Return the (X, Y) coordinate for the center point of the cell that contains the specified text.  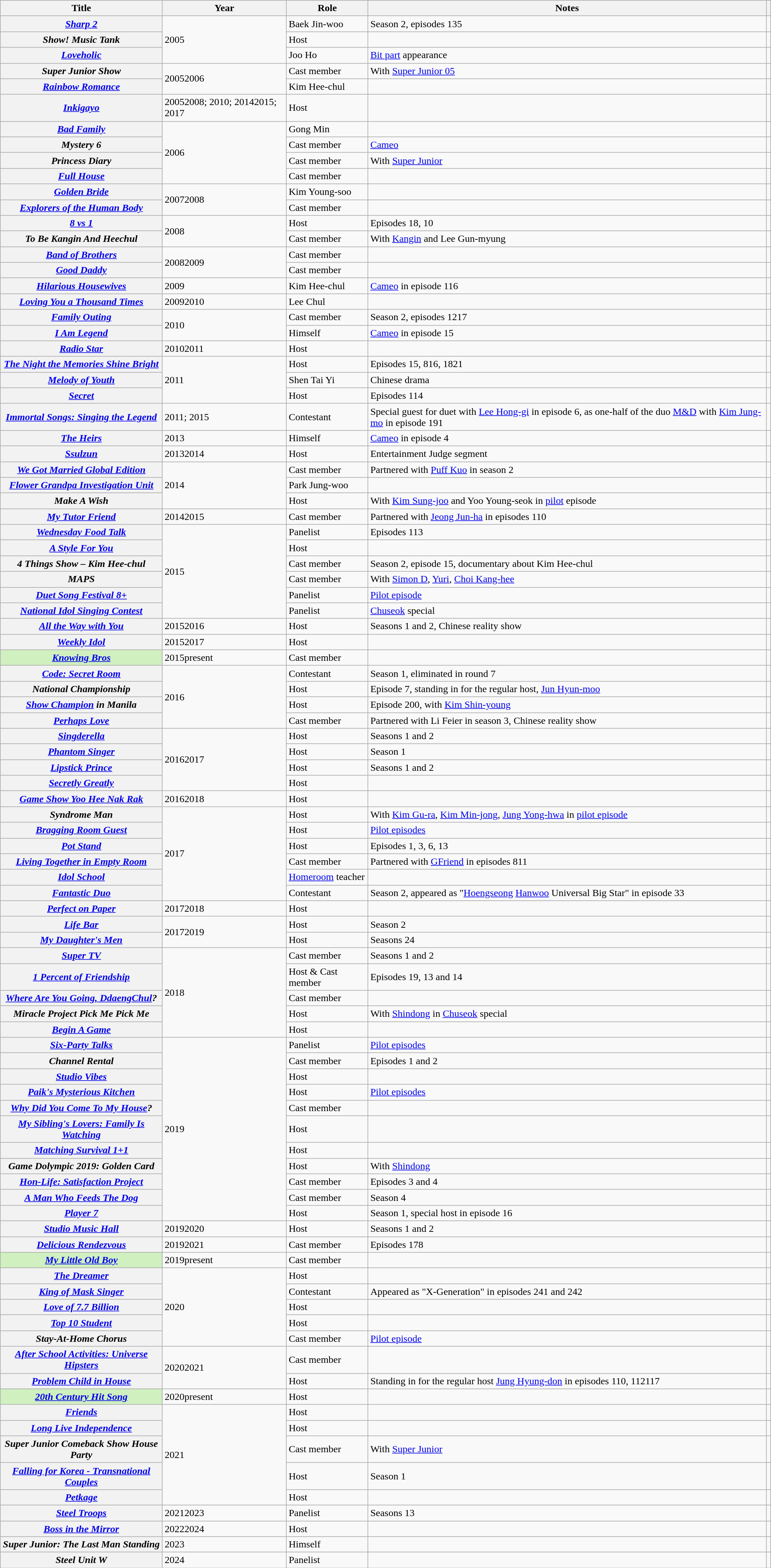
2024 (224, 1560)
Season 2, episodes 135 (567, 24)
Phantom Singer (82, 752)
1 Percent of Friendship (82, 976)
Episodes 15, 816, 1821 (567, 364)
Top 10 Student (82, 1323)
Golden Bride (82, 192)
Partnered with Jeong Jun-ha in episodes 110 (567, 517)
Six-Party Talks (82, 1045)
Why Did You Come To My House? (82, 1108)
Stay-At-Home Chorus (82, 1339)
Perfect on Paper (82, 908)
Seasons 24 (567, 940)
20172018 (224, 908)
Princess Diary (82, 160)
Episodes 1, 3, 6, 13 (567, 846)
20082009 (224, 262)
2016 (224, 697)
20052008; 2010; 20142015; 2017 (224, 108)
My Tutor Friend (82, 517)
2005 (224, 40)
Loving You a Thousand Times (82, 302)
2021 (224, 1455)
Rainbow Romance (82, 87)
Season 1, eliminated in round 7 (567, 673)
Special guest for duet with Lee Hong-gi in episode 6, as one-half of the duo M&D with Kim Jung-mo in episode 191 (567, 417)
Season 1, special host in episode 16 (567, 1213)
Immortal Songs: Singing the Legend (82, 417)
Problem Child in House (82, 1381)
Lipstick Prince (82, 768)
Park Jung-woo (327, 485)
With Kangin and Lee Gun-myung (567, 239)
Perhaps Love (82, 721)
To Be Kangin And Heechul (82, 239)
Season 2, appeared as "Hoengseong Hanwoo Universal Big Star" in episode 33 (567, 893)
Bad Family (82, 129)
Homeroom teacher (327, 877)
Bragging Room Guest (82, 830)
Where Are You Going, DdaengChul? (82, 998)
Flower Grandpa Investigation Unit (82, 485)
Melody of Youth (82, 380)
Explorers of the Human Body (82, 207)
My Daughter's Men (82, 940)
Chinese drama (567, 380)
Code: Secret Room (82, 673)
20162017 (224, 760)
Singderella (82, 736)
Knowing Bros (82, 658)
National Championship (82, 689)
With Super Junior 05 (567, 71)
Game Show Yoo Hee Nak Rak (82, 799)
2020present (224, 1397)
Kim Young-soo (327, 192)
Pot Stand (82, 846)
Falling for Korea - Transnational Couples (82, 1476)
20th Century Hit Song (82, 1397)
Secretly Greatly (82, 783)
Channel Rental (82, 1061)
Entertainment Judge segment (567, 454)
2020 (224, 1307)
20192020 (224, 1229)
With Shindong (567, 1166)
Baek Jin-woo (327, 24)
Super TV (82, 955)
20152017 (224, 642)
Boss in the Mirror (82, 1529)
Studio Vibes (82, 1077)
With Simon D, Yuri, Choi Kang-hee (567, 579)
Episode 7, standing in for the regular host, Jun Hyun-moo (567, 689)
2011 (224, 380)
MAPS (82, 579)
Episodes 18, 10 (567, 223)
Partnered with GFriend in episodes 811 (567, 861)
20222024 (224, 1529)
Game Dolympic 2019: Golden Card (82, 1166)
Studio Music Hall (82, 1229)
2009 (224, 286)
King of Mask Singer (82, 1292)
Season 4 (567, 1197)
Role (327, 8)
Fantastic Duo (82, 893)
Episodes 114 (567, 396)
Lee Chul (327, 302)
With Kim Sung-joo and Yoo Young-seok in pilot episode (567, 501)
After School Activities: Universe Hipsters (82, 1360)
Notes (567, 8)
All the Way with You (82, 626)
Band of Brothers (82, 255)
Wednesday Food Talk (82, 532)
Life Bar (82, 924)
Year (224, 8)
Miracle Project Pick Me Pick Me (82, 1014)
Title (82, 8)
2019 (224, 1129)
The Night the Memories Shine Bright (82, 364)
Love of 7.7 Billion (82, 1307)
Living Together in Empty Room (82, 861)
2019present (224, 1260)
Duet Song Festival 8+ (82, 595)
Shen Tai Yi (327, 380)
20072008 (224, 199)
2015 (224, 571)
A Man Who Feeds The Dog (82, 1197)
20092010 (224, 302)
20052006 (224, 79)
20142015 (224, 517)
Syndrome Man (82, 814)
With Shindong in Chuseok special (567, 1014)
2011; 2015 (224, 417)
The Heirs (82, 438)
Gong Min (327, 129)
2023 (224, 1545)
2006 (224, 152)
Show Champion in Manila (82, 704)
Season 2, episode 15, documentary about Kim Hee-chul (567, 564)
Family Outing (82, 317)
Appeared as "X-Generation" in episodes 241 and 242 (567, 1292)
Idol School (82, 877)
Begin A Game (82, 1030)
20132014 (224, 454)
Episodes 1 and 2 (567, 1061)
Super Junior: The Last Man Standing (82, 1545)
Cameo in episode 15 (567, 333)
Joo Ho (327, 55)
Seasons 13 (567, 1513)
Paik's Mysterious Kitchen (82, 1092)
Episodes 113 (567, 532)
Petkage (82, 1497)
Friends (82, 1412)
With Kim Gu-ra, Kim Min-jong, Jung Yong-hwa in pilot episode (567, 814)
The Dreamer (82, 1276)
Chuseok special (567, 611)
Good Daddy (82, 270)
2010 (224, 325)
Season 2 (567, 924)
2008 (224, 231)
2015present (224, 658)
Episode 200, with Kim Shin-young (567, 704)
Steel Unit W (82, 1560)
National Idol Singing Contest (82, 611)
Weekly Idol (82, 642)
Radio Star (82, 349)
Super Junior Show (82, 71)
My Little Old Boy (82, 1260)
Matching Survival 1+1 (82, 1150)
Season 2, episodes 1217 (567, 317)
2014 (224, 485)
Long Live Independence (82, 1428)
Make A Wish (82, 501)
4 Things Show – Kim Hee-chul (82, 564)
My Sibling's Lovers: Family Is Watching (82, 1129)
Ssulzun (82, 454)
20162018 (224, 799)
Host & Cast member (327, 976)
We Got Married Global Edition (82, 469)
I Am Legend (82, 333)
Episodes 19, 13 and 14 (567, 976)
20172019 (224, 932)
2018 (224, 992)
Delicious Rendezvous (82, 1245)
Standing in for the regular host Jung Hyung-don in episodes 110, 112117 (567, 1381)
Partnered with Li Feier in season 3, Chinese reality show (567, 721)
Full House (82, 176)
Mystery 6 (82, 145)
20152016 (224, 626)
Cameo in episode 116 (567, 286)
2017 (224, 854)
Steel Troops (82, 1513)
8 vs 1 (82, 223)
Episodes 178 (567, 1245)
Episodes 3 and 4 (567, 1182)
Hon-Life: Satisfaction Project (82, 1182)
20202021 (224, 1368)
A Style For You (82, 548)
20102011 (224, 349)
20192021 (224, 1245)
Super Junior Comeback Show House Party (82, 1449)
Cameo (567, 145)
Show! Music Tank (82, 40)
Cameo in episode 4 (567, 438)
Hilarious Housewives (82, 286)
20212023 (224, 1513)
Seasons 1 and 2, Chinese reality show (567, 626)
Secret (82, 396)
Inkigayo (82, 108)
Loveholic (82, 55)
Sharp 2 (82, 24)
2013 (224, 438)
Bit part appearance (567, 55)
Partnered with Puff Kuo in season 2 (567, 469)
Player 7 (82, 1213)
